Pinpoint the cell where the given text exists, returning its (x, y) midpoint coordinate. 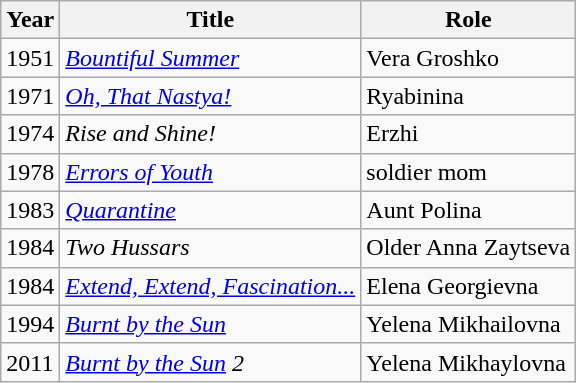
1983 (30, 210)
Rise and Shine! (210, 134)
1951 (30, 58)
Quarantine (210, 210)
Oh, That Nastya! (210, 96)
1971 (30, 96)
Year (30, 20)
Extend, Extend, Fascination... (210, 286)
1994 (30, 324)
Errors of Youth (210, 172)
soldier mom (468, 172)
Erzhi (468, 134)
Vera Groshko (468, 58)
Burnt by the Sun (210, 324)
Role (468, 20)
Title (210, 20)
Ryabinina (468, 96)
Burnt by the Sun 2 (210, 362)
Yelena Mikhailovna (468, 324)
1978 (30, 172)
2011 (30, 362)
Bountiful Summer (210, 58)
Elena Georgievna (468, 286)
Aunt Polina (468, 210)
Yelena Mikhaylovna (468, 362)
Older Anna Zaytseva (468, 248)
1974 (30, 134)
Two Hussars (210, 248)
